Find where the given text appears and provide that cell's center as [X, Y] coordinate. 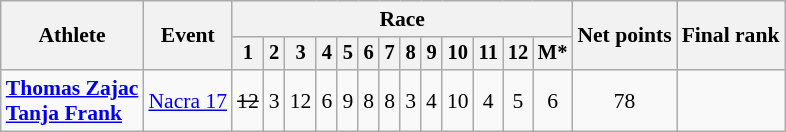
Athlete [72, 36]
M* [552, 54]
Race [402, 19]
7 [390, 54]
1 [248, 54]
Final rank [731, 36]
2 [274, 54]
Event [188, 36]
11 [488, 54]
Nacra 17 [188, 100]
78 [624, 100]
Net points [624, 36]
Thomas ZajacTanja Frank [72, 100]
